From the cell containing the given text, extract its center point as (x, y) coordinate. 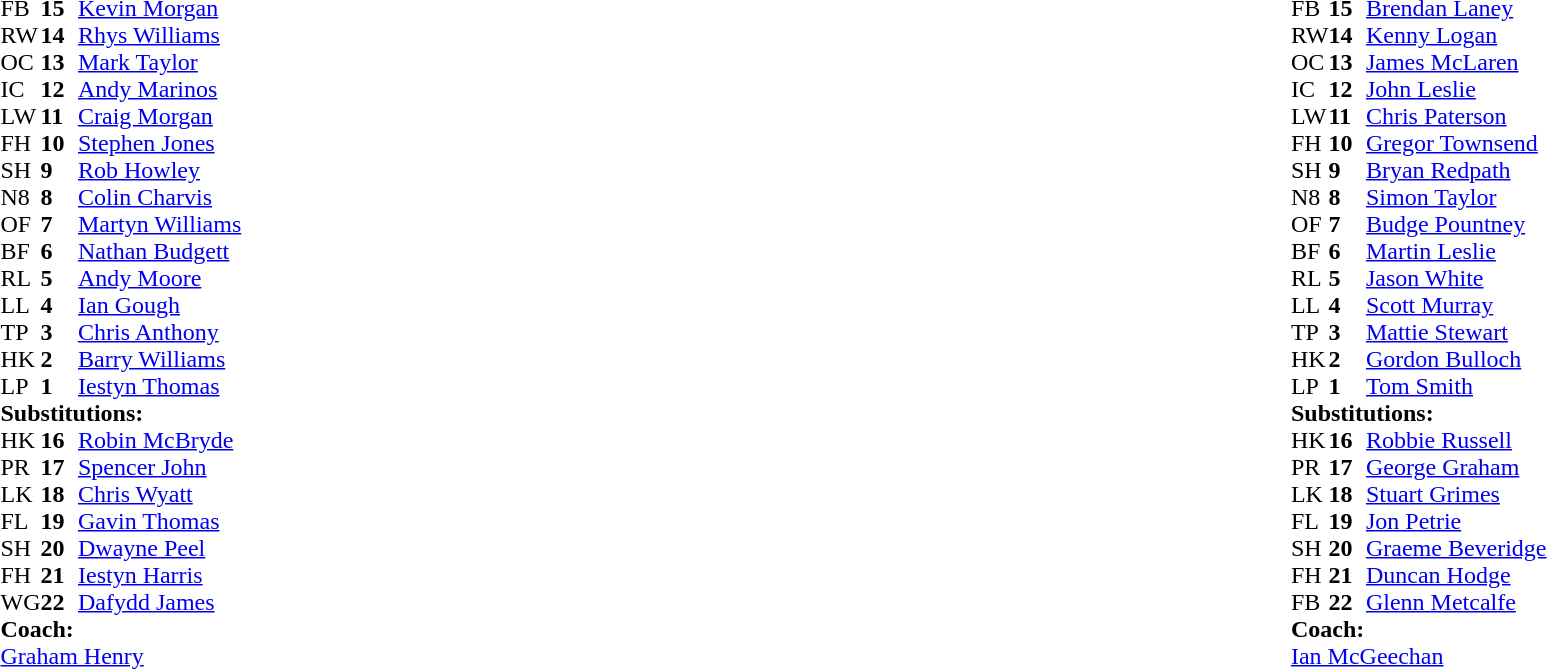
Rhys Williams (160, 36)
Dwayne Peel (160, 548)
Glenn Metcalfe (1456, 602)
Mattie Stewart (1456, 332)
Stephen Jones (160, 144)
Rob Howley (160, 170)
Iestyn Thomas (160, 386)
James McLaren (1456, 62)
Simon Taylor (1456, 198)
Chris Paterson (1456, 116)
Graham Henry (120, 656)
Andy Moore (160, 278)
Ian McGeechan (1419, 656)
George Graham (1456, 468)
Gavin Thomas (160, 522)
Jon Petrie (1456, 522)
Nathan Budgett (160, 252)
Mark Taylor (160, 62)
Martin Leslie (1456, 252)
Dafydd James (160, 602)
Budge Pountney (1456, 224)
Barry Williams (160, 360)
Kenny Logan (1456, 36)
Ian Gough (160, 306)
Graeme Beveridge (1456, 548)
Andy Marinos (160, 90)
Gordon Bulloch (1456, 360)
WG (20, 602)
Spencer John (160, 468)
Robin McBryde (160, 440)
FB (1310, 602)
Craig Morgan (160, 116)
Martyn Williams (160, 224)
Jason White (1456, 278)
Bryan Redpath (1456, 170)
Colin Charvis (160, 198)
Chris Anthony (160, 332)
John Leslie (1456, 90)
Tom Smith (1456, 386)
Gregor Townsend (1456, 144)
Duncan Hodge (1456, 576)
Chris Wyatt (160, 494)
Scott Murray (1456, 306)
Stuart Grimes (1456, 494)
Iestyn Harris (160, 576)
Robbie Russell (1456, 440)
